Capture the cell that displays the provided text and extract its (x, y) central coordinate. 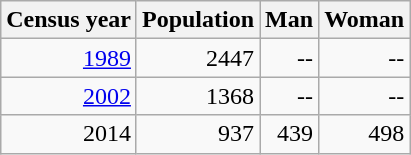
2014 (69, 134)
1368 (198, 96)
Census year (69, 20)
937 (198, 134)
Population (198, 20)
Woman (364, 20)
Man (290, 20)
2002 (69, 96)
439 (290, 134)
2447 (198, 58)
1989 (69, 58)
498 (364, 134)
